From the cell containing the given text, extract its center point as (X, Y) coordinate. 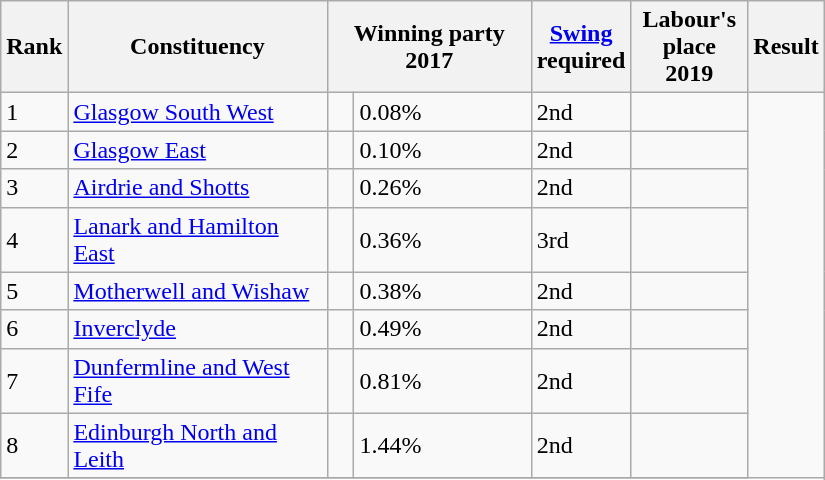
0.81% (442, 380)
Constituency (198, 47)
Edinburgh North and Leith (198, 446)
2 (34, 150)
0.26% (442, 188)
Dunfermline and West Fife (198, 380)
Labour'splace 2019 (690, 47)
0.36% (442, 240)
Glasgow South West (198, 112)
0.49% (442, 329)
7 (34, 380)
Motherwell and Wishaw (198, 291)
Airdrie and Shotts (198, 188)
5 (34, 291)
Inverclyde (198, 329)
Result (786, 47)
Rank (34, 47)
0.10% (442, 150)
1.44% (442, 446)
3 (34, 188)
Swingrequired (581, 47)
0.38% (442, 291)
1 (34, 112)
Winning party 2017 (429, 47)
0.08% (442, 112)
4 (34, 240)
6 (34, 329)
8 (34, 446)
Glasgow East (198, 150)
3rd (581, 240)
Lanark and Hamilton East (198, 240)
